Determine the (X, Y) coordinate at the center of the cell enclosing the given text.  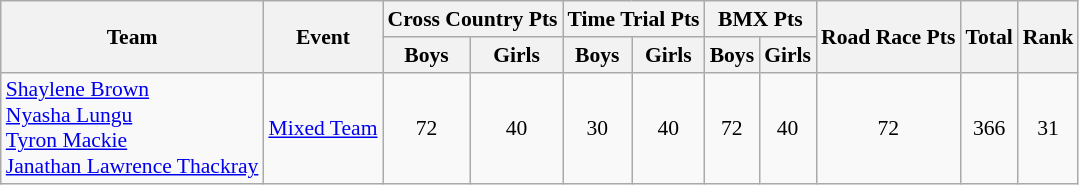
31 (1048, 128)
Road Race Pts (888, 36)
Total (988, 36)
Shaylene BrownNyasha LunguTyron MackieJanathan Lawrence Thackray (132, 128)
BMX Pts (760, 19)
Cross Country Pts (473, 19)
Time Trial Pts (634, 19)
Event (322, 36)
Team (132, 36)
366 (988, 128)
30 (598, 128)
Rank (1048, 36)
Mixed Team (322, 128)
